Return (X, Y) of the center of cell containing provided text 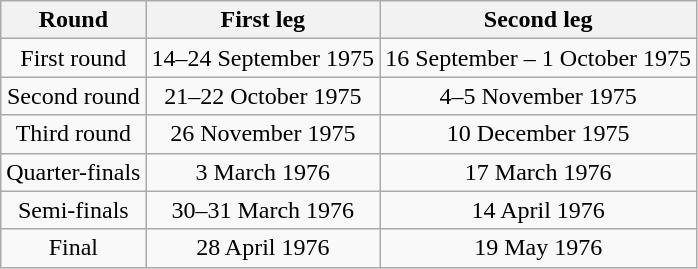
16 September – 1 October 1975 (538, 58)
14 April 1976 (538, 210)
14–24 September 1975 (263, 58)
19 May 1976 (538, 248)
17 March 1976 (538, 172)
3 March 1976 (263, 172)
Quarter-finals (74, 172)
10 December 1975 (538, 134)
Semi-finals (74, 210)
Final (74, 248)
21–22 October 1975 (263, 96)
4–5 November 1975 (538, 96)
26 November 1975 (263, 134)
Second leg (538, 20)
Round (74, 20)
28 April 1976 (263, 248)
30–31 March 1976 (263, 210)
Third round (74, 134)
First round (74, 58)
First leg (263, 20)
Second round (74, 96)
